Return [X, Y] of the center of cell containing provided text 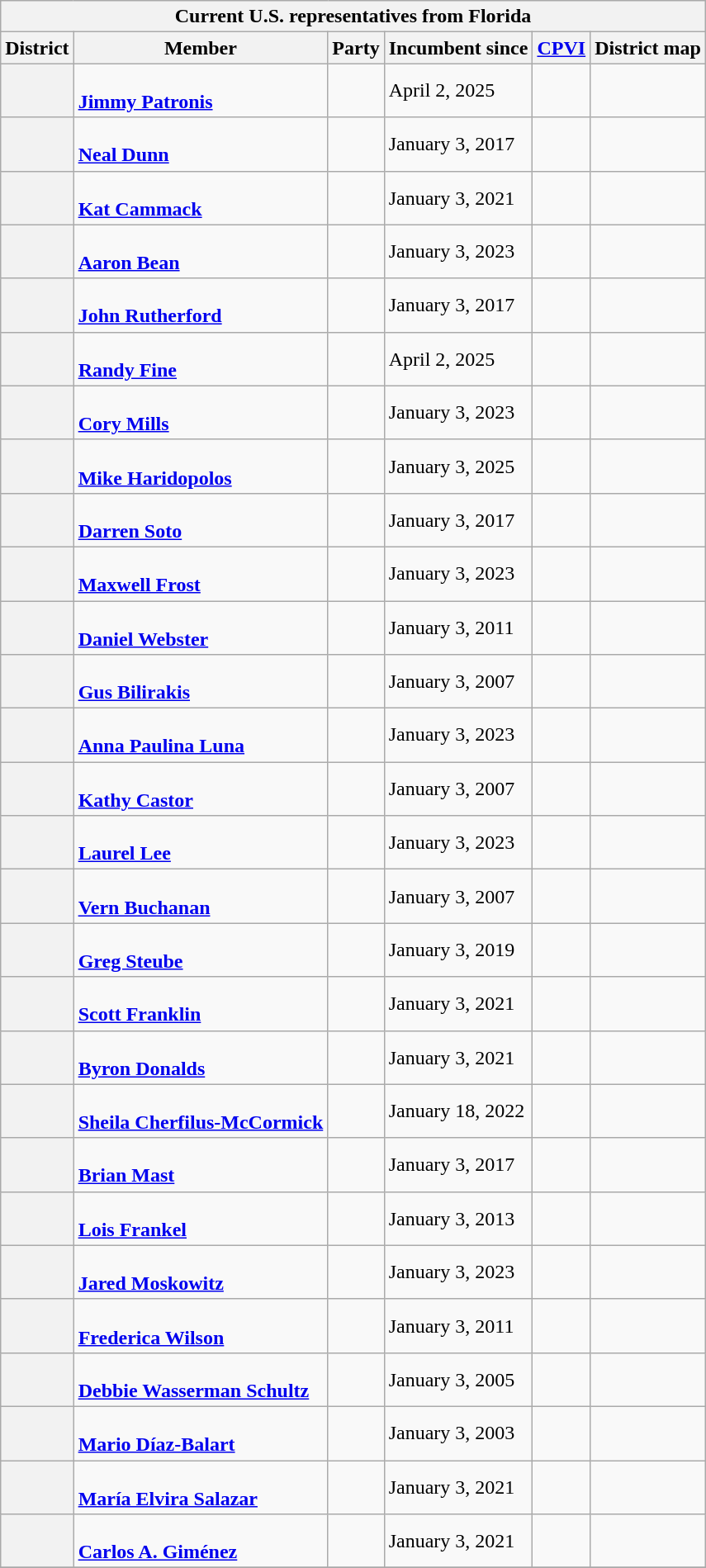
Party [356, 48]
Laurel Lee [201, 842]
Daniel Webster [201, 628]
Aaron Bean [201, 251]
January 3, 2025 [458, 466]
January 3, 2005 [458, 1379]
District [37, 48]
Sheila Cherfilus-McCormick [201, 1111]
District map [648, 48]
January 3, 2003 [458, 1433]
Member [201, 48]
Vern Buchanan [201, 897]
Jimmy Patronis [201, 91]
Randy Fine [201, 358]
Carlos A. Giménez [201, 1541]
Current U.S. representatives from Florida [353, 17]
Darren Soto [201, 520]
Mario Díaz-Balart [201, 1433]
Frederica Wilson [201, 1326]
Maxwell Frost [201, 573]
January 3, 2013 [458, 1219]
Anna Paulina Luna [201, 735]
Mike Haridopolos [201, 466]
Gus Bilirakis [201, 682]
Byron Donalds [201, 1057]
Debbie Wasserman Schultz [201, 1379]
Brian Mast [201, 1164]
Kathy Castor [201, 789]
Kat Cammack [201, 198]
Greg Steube [201, 950]
María Elvira Salazar [201, 1486]
Jared Moskowitz [201, 1272]
Neal Dunn [201, 144]
Incumbent since [458, 48]
John Rutherford [201, 306]
January 3, 2019 [458, 950]
Cory Mills [201, 413]
CPVI [561, 48]
January 18, 2022 [458, 1111]
Lois Frankel [201, 1219]
Scott Franklin [201, 1004]
